Output the (X, Y) coordinate of the center of the cell containing the given text.  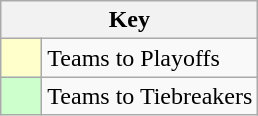
Teams to Playoffs (150, 58)
Teams to Tiebreakers (150, 96)
Key (130, 20)
